Output the [x, y] coordinate of the center of the cell containing the given text.  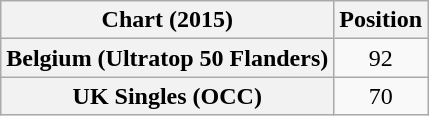
92 [381, 58]
70 [381, 96]
UK Singles (OCC) [168, 96]
Chart (2015) [168, 20]
Belgium (Ultratop 50 Flanders) [168, 58]
Position [381, 20]
